Provide the [X, Y] coordinate of the cell's center where the given text is located.  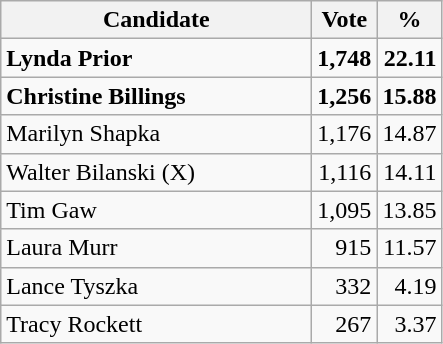
11.57 [410, 248]
1,748 [344, 58]
267 [344, 324]
Laura Murr [156, 248]
3.37 [410, 324]
1,176 [344, 134]
Walter Bilanski (X) [156, 172]
Candidate [156, 20]
Tracy Rockett [156, 324]
Tim Gaw [156, 210]
Christine Billings [156, 96]
332 [344, 286]
14.87 [410, 134]
1,095 [344, 210]
% [410, 20]
15.88 [410, 96]
Lance Tyszka [156, 286]
Vote [344, 20]
1,256 [344, 96]
22.11 [410, 58]
1,116 [344, 172]
Marilyn Shapka [156, 134]
Lynda Prior [156, 58]
4.19 [410, 286]
915 [344, 248]
13.85 [410, 210]
14.11 [410, 172]
